Detect which cell encompasses the target text, then output its [x, y] center coordinate. 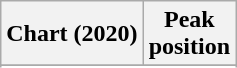
Chart (2020) [72, 34]
Peakposition [189, 34]
